Provide the (x, y) coordinate of the cell's center where the given text is located.  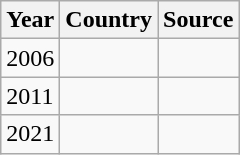
Source (198, 20)
2006 (30, 58)
Year (30, 20)
Country (109, 20)
2021 (30, 134)
2011 (30, 96)
